Extract the (x, y) coordinate from the center of the cell holding the provided text.  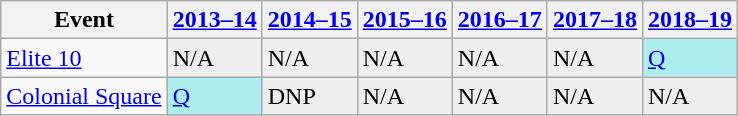
Event (84, 20)
Colonial Square (84, 96)
Elite 10 (84, 58)
2018–19 (690, 20)
2015–16 (404, 20)
2017–18 (594, 20)
DNP (310, 96)
2016–17 (500, 20)
2014–15 (310, 20)
2013–14 (214, 20)
